Scan for the cell matching the given text and deliver its [x, y] coordinate at center. 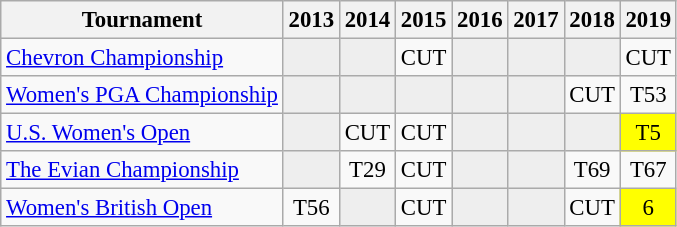
T53 [648, 95]
2013 [311, 20]
T29 [367, 170]
Chevron Championship [142, 58]
2016 [480, 20]
2014 [367, 20]
2015 [424, 20]
Women's PGA Championship [142, 95]
T67 [648, 170]
U.S. Women's Open [142, 133]
2019 [648, 20]
6 [648, 208]
2018 [592, 20]
The Evian Championship [142, 170]
T5 [648, 133]
Tournament [142, 20]
Women's British Open [142, 208]
T56 [311, 208]
2017 [536, 20]
T69 [592, 170]
